Extract the (X, Y) coordinate from the center of the cell holding the provided text.  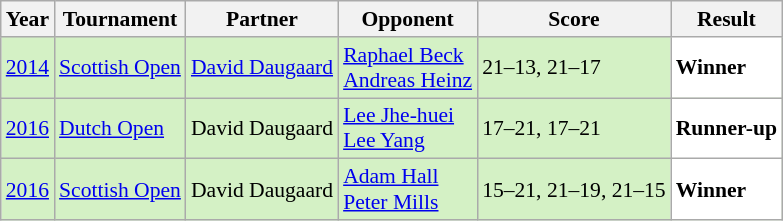
Lee Jhe-huei Lee Yang (408, 128)
Runner-up (726, 128)
Opponent (408, 19)
Score (574, 19)
15–21, 21–19, 21–15 (574, 190)
2014 (28, 68)
Tournament (120, 19)
Dutch Open (120, 128)
Year (28, 19)
Partner (262, 19)
Result (726, 19)
Adam Hall Peter Mills (408, 190)
17–21, 17–21 (574, 128)
21–13, 21–17 (574, 68)
Raphael Beck Andreas Heinz (408, 68)
